From the cell containing the given text, extract its center point as (X, Y) coordinate. 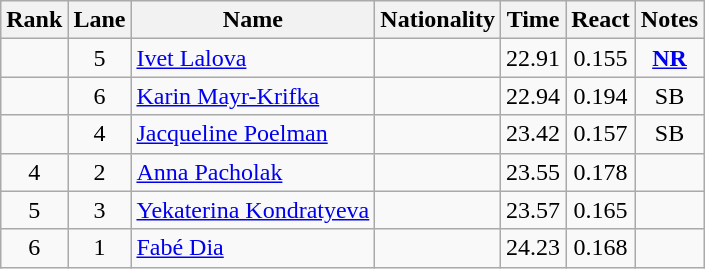
Time (534, 20)
0.155 (601, 58)
0.168 (601, 248)
Karin Mayr-Krifka (253, 96)
React (601, 20)
0.178 (601, 172)
Lane (100, 20)
23.42 (534, 134)
3 (100, 210)
0.165 (601, 210)
NR (669, 58)
Jacqueline Poelman (253, 134)
Yekaterina Kondratyeva (253, 210)
Fabé Dia (253, 248)
22.94 (534, 96)
0.157 (601, 134)
Name (253, 20)
Ivet Lalova (253, 58)
23.57 (534, 210)
0.194 (601, 96)
Notes (669, 20)
Nationality (438, 20)
Anna Pacholak (253, 172)
2 (100, 172)
22.91 (534, 58)
1 (100, 248)
Rank (34, 20)
24.23 (534, 248)
23.55 (534, 172)
